From the cell containing the given text, extract its center point as (X, Y) coordinate. 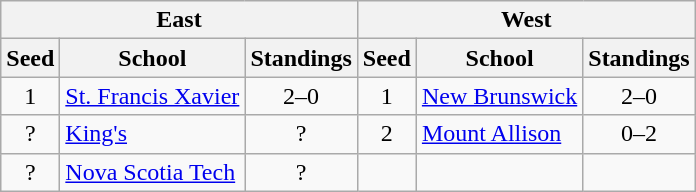
2 (386, 134)
East (180, 20)
King's (152, 134)
West (526, 20)
Nova Scotia Tech (152, 172)
0–2 (639, 134)
St. Francis Xavier (152, 96)
Mount Allison (499, 134)
New Brunswick (499, 96)
